Detect which cell encompasses the target text, then output its (X, Y) center coordinate. 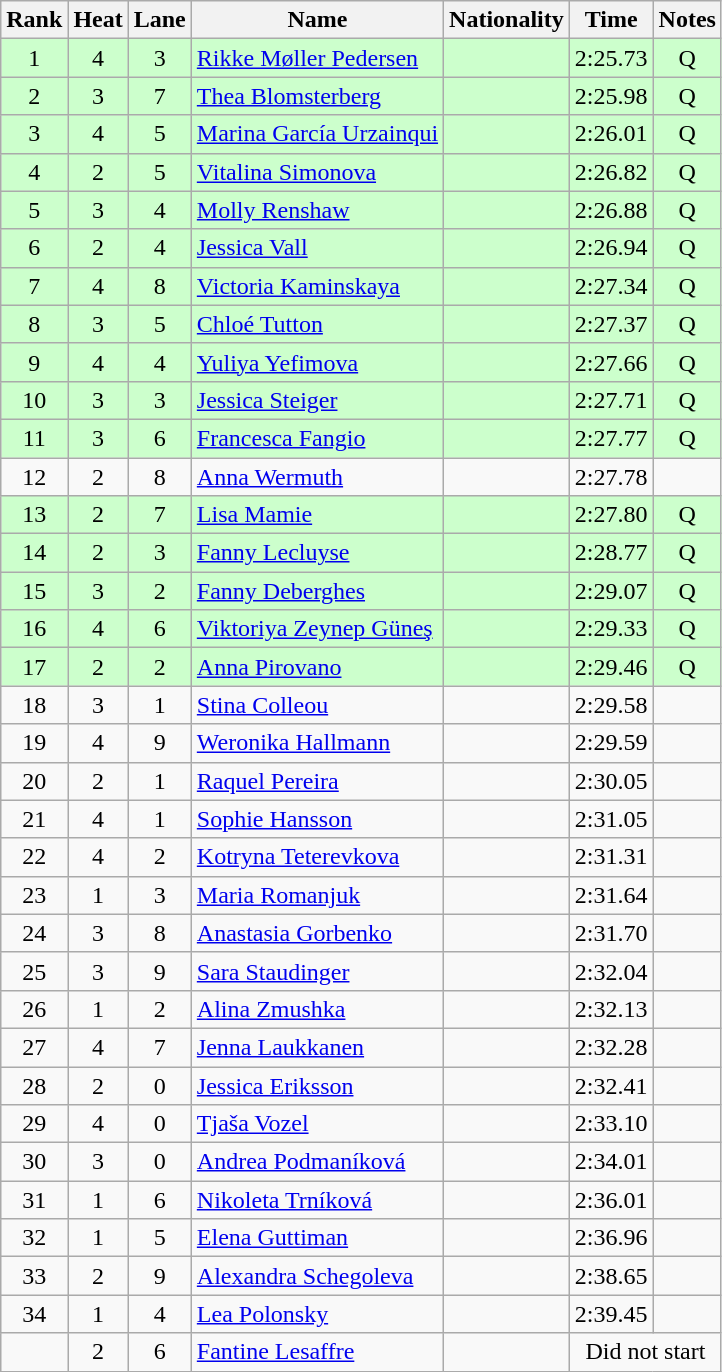
15 (34, 591)
Chloé Tutton (317, 324)
Jessica Eriksson (317, 1085)
Weronika Hallmann (317, 743)
2:38.65 (611, 1276)
Vitalina Simonova (317, 172)
Sara Staudinger (317, 971)
Lane (160, 20)
32 (34, 1238)
2:27.34 (611, 286)
2:28.77 (611, 553)
2:31.05 (611, 819)
30 (34, 1162)
13 (34, 515)
2:26.88 (611, 210)
Nationality (507, 20)
Alexandra Schegoleva (317, 1276)
Lea Polonsky (317, 1314)
2:29.58 (611, 705)
2:33.10 (611, 1124)
Anastasia Gorbenko (317, 933)
2:29.46 (611, 667)
2:31.31 (611, 857)
Viktoriya Zeynep Güneş (317, 629)
Stina Colleou (317, 705)
2:26.01 (611, 134)
Name (317, 20)
Fanny Lecluyse (317, 553)
Yuliya Yefimova (317, 362)
2:27.66 (611, 362)
Lisa Mamie (317, 515)
Did not start (645, 1352)
2:27.77 (611, 438)
Victoria Kaminskaya (317, 286)
Notes (687, 20)
14 (34, 553)
2:31.64 (611, 895)
Molly Renshaw (317, 210)
19 (34, 743)
2:29.33 (611, 629)
2:27.78 (611, 477)
16 (34, 629)
2:32.28 (611, 1047)
Sophie Hansson (317, 819)
2:29.07 (611, 591)
26 (34, 1009)
2:26.94 (611, 248)
31 (34, 1200)
2:26.82 (611, 172)
28 (34, 1085)
Maria Romanjuk (317, 895)
11 (34, 438)
Time (611, 20)
22 (34, 857)
Raquel Pereira (317, 781)
Fanny Deberghes (317, 591)
Francesca Fangio (317, 438)
2:32.04 (611, 971)
34 (34, 1314)
Heat (98, 20)
2:27.71 (611, 400)
Anna Wermuth (317, 477)
Fantine Lesaffre (317, 1352)
Rikke Møller Pedersen (317, 58)
12 (34, 477)
2:25.73 (611, 58)
Andrea Podmaníková (317, 1162)
Alina Zmushka (317, 1009)
2:39.45 (611, 1314)
2:30.05 (611, 781)
25 (34, 971)
Tjaša Vozel (317, 1124)
Elena Guttiman (317, 1238)
2:36.01 (611, 1200)
20 (34, 781)
2:34.01 (611, 1162)
10 (34, 400)
2:27.80 (611, 515)
17 (34, 667)
29 (34, 1124)
Anna Pirovano (317, 667)
21 (34, 819)
2:27.37 (611, 324)
Jessica Steiger (317, 400)
Rank (34, 20)
Marina García Urzainqui (317, 134)
23 (34, 895)
27 (34, 1047)
Nikoleta Trníková (317, 1200)
24 (34, 933)
Jenna Laukkanen (317, 1047)
Thea Blomsterberg (317, 96)
2:32.13 (611, 1009)
2:25.98 (611, 96)
2:36.96 (611, 1238)
2:31.70 (611, 933)
33 (34, 1276)
2:32.41 (611, 1085)
Kotryna Teterevkova (317, 857)
18 (34, 705)
Jessica Vall (317, 248)
2:29.59 (611, 743)
